Provide the (x, y) coordinate of the cell's center where the given text is located.  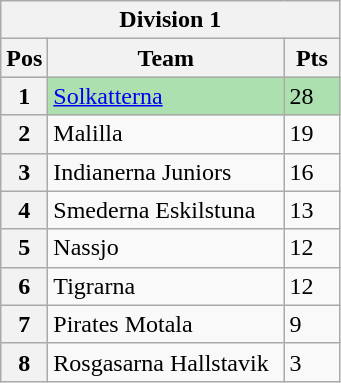
8 (24, 362)
Pts (312, 58)
Smederna Eskilstuna (166, 210)
19 (312, 134)
1 (24, 96)
2 (24, 134)
Team (166, 58)
9 (312, 324)
Indianerna Juniors (166, 172)
5 (24, 248)
Rosgasarna Hallstavik (166, 362)
4 (24, 210)
Solkatterna (166, 96)
Tigrarna (166, 286)
Nassjo (166, 248)
28 (312, 96)
Malilla (166, 134)
Pos (24, 58)
16 (312, 172)
13 (312, 210)
7 (24, 324)
6 (24, 286)
Pirates Motala (166, 324)
Division 1 (170, 20)
